Return (X, Y) of the center of cell containing provided text 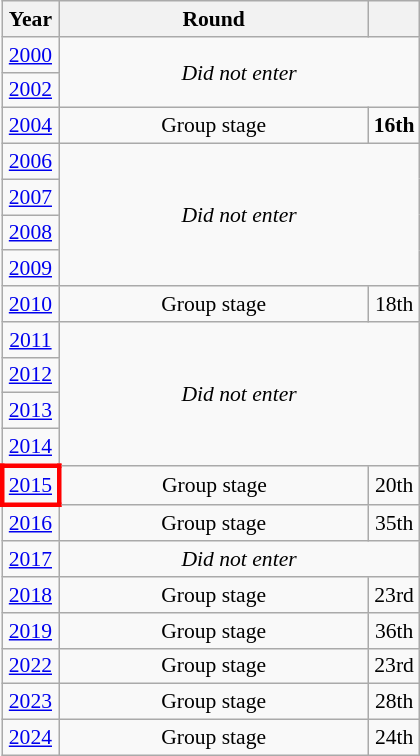
Round (214, 19)
2000 (30, 55)
2007 (30, 197)
2015 (30, 486)
2002 (30, 90)
35th (394, 522)
2014 (30, 448)
2012 (30, 375)
Year (30, 19)
16th (394, 126)
2016 (30, 522)
2006 (30, 162)
2008 (30, 233)
24th (394, 738)
2019 (30, 631)
2022 (30, 666)
2011 (30, 340)
2024 (30, 738)
18th (394, 304)
2010 (30, 304)
36th (394, 631)
2004 (30, 126)
2013 (30, 411)
2017 (30, 560)
20th (394, 486)
2018 (30, 595)
2023 (30, 702)
28th (394, 702)
2009 (30, 269)
